Extract the [X, Y] coordinate from the center of the cell holding the provided text.  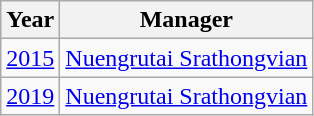
Manager [186, 20]
2019 [30, 96]
2015 [30, 58]
Year [30, 20]
